Identify which cell holds the provided text, then report its [x, y] central coordinate. 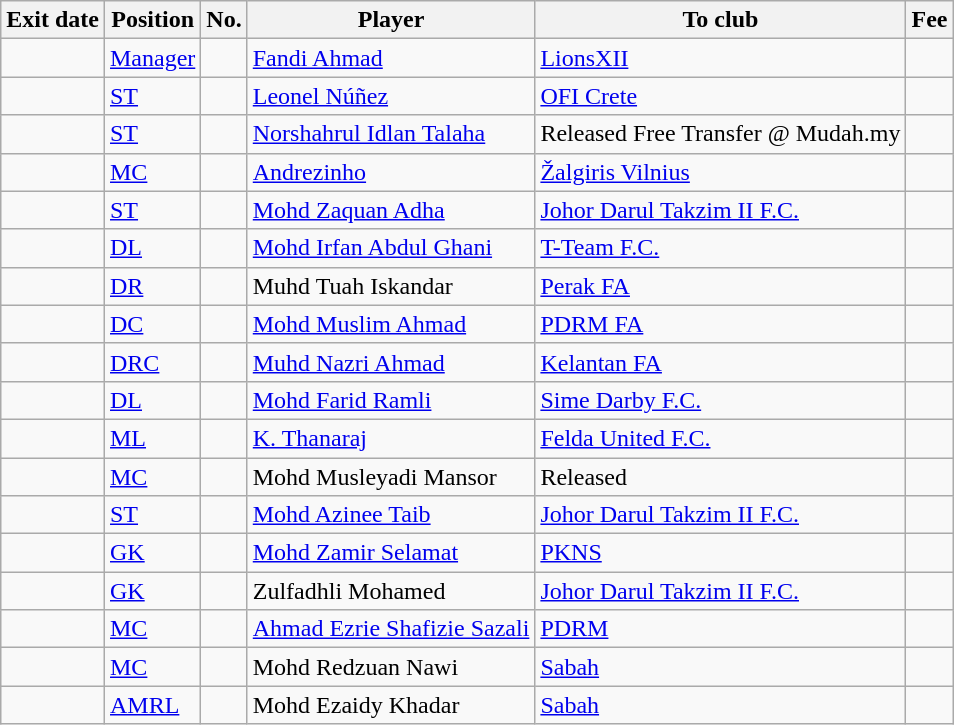
Manager [152, 58]
Position [152, 20]
Kelantan FA [720, 362]
DRC [152, 362]
Muhd Nazri Ahmad [391, 362]
To club [720, 20]
Mohd Farid Ramli [391, 400]
Released [720, 477]
DR [152, 286]
ML [152, 438]
Fee [930, 20]
OFI Crete [720, 96]
Felda United F.C. [720, 438]
Mohd Redzuan Nawi [391, 667]
Mohd Musleyadi Mansor [391, 477]
PDRM FA [720, 324]
Released Free Transfer @ Mudah.my [720, 134]
PKNS [720, 553]
PDRM [720, 629]
Mohd Zamir Selamat [391, 553]
Mohd Zaquan Adha [391, 210]
Zulfadhli Mohamed [391, 591]
AMRL [152, 705]
Mohd Ezaidy Khadar [391, 705]
Norshahrul Idlan Talaha [391, 134]
Žalgiris Vilnius [720, 172]
Exit date [53, 20]
Mohd Azinee Taib [391, 515]
Leonel Núñez [391, 96]
Ahmad Ezrie Shafizie Sazali [391, 629]
T-Team F.C. [720, 248]
K. Thanaraj [391, 438]
Fandi Ahmad [391, 58]
No. [224, 20]
Mohd Muslim Ahmad [391, 324]
Mohd Irfan Abdul Ghani [391, 248]
LionsXII [720, 58]
Perak FA [720, 286]
Muhd Tuah Iskandar [391, 286]
Sime Darby F.C. [720, 400]
Andrezinho [391, 172]
DC [152, 324]
Player [391, 20]
